Return [x, y] of the center of cell containing provided text 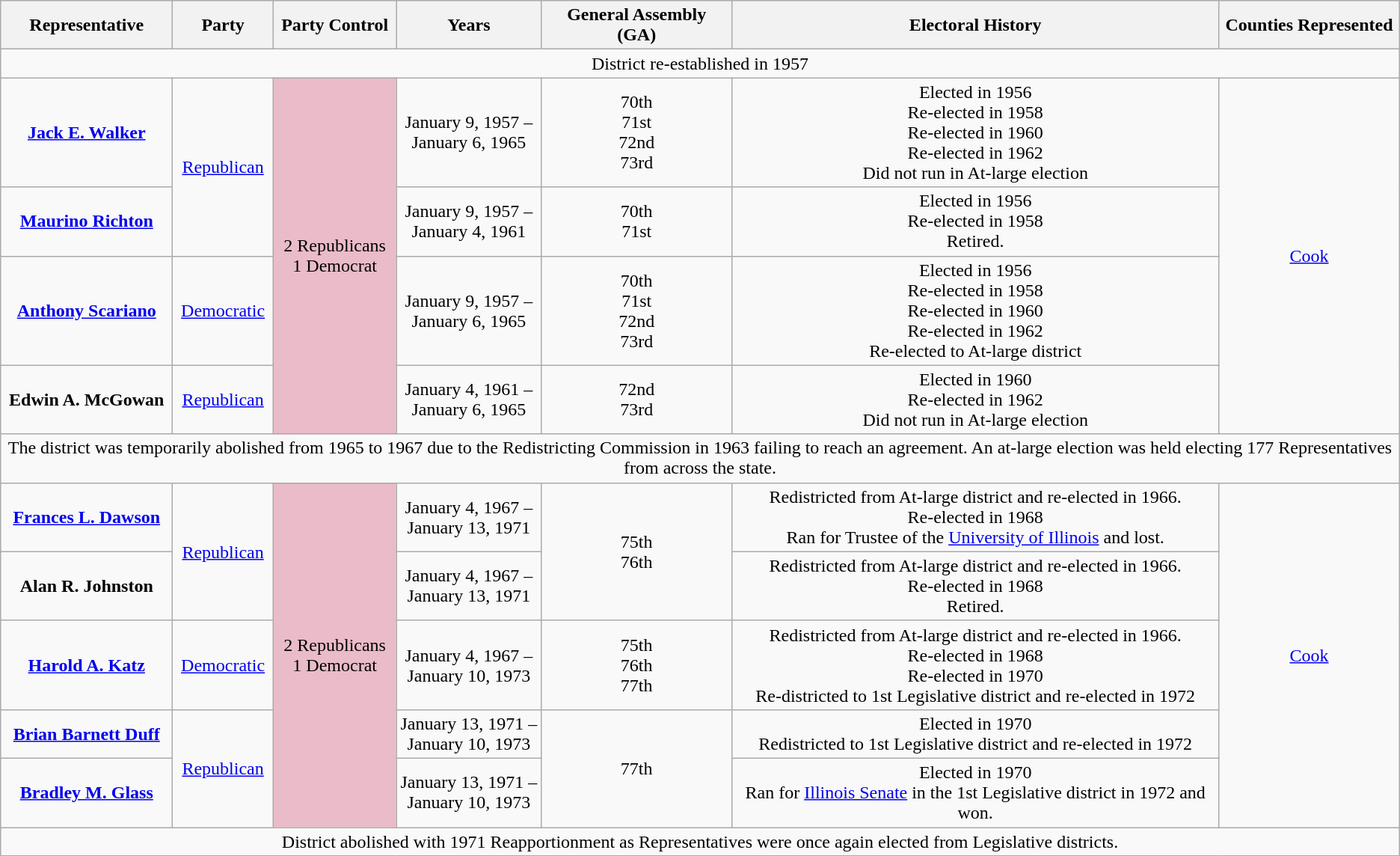
General Assembly (GA) [637, 25]
Anthony Scariano [87, 311]
Frances L. Dawson [87, 517]
Harold A. Katz [87, 664]
January 9, 1957 –January 4, 1961 [469, 221]
Elected in 1956Re-elected in 1958Re-elected in 1960Re-elected in 1962Re-elected to At-large district [975, 311]
Alan R. Johnston [87, 586]
Maurino Richton [87, 221]
72nd73rd [637, 400]
Redistricted from At-large district and re-elected in 1966.Re-elected in 1968Ran for Trustee of the University of Illinois and lost. [975, 517]
District abolished with 1971 Reapportionment as Representatives were once again elected from Legislative districts. [700, 842]
Years [469, 25]
January 4, 1967 –January 10, 1973 [469, 664]
Party [223, 25]
January 4, 1961 –January 6, 1965 [469, 400]
77th [637, 768]
75th76th77th [637, 664]
Party Control [334, 25]
70th71st [637, 221]
District re-established in 1957 [700, 64]
Elected in 1956Re-elected in 1958Retired. [975, 221]
Elected in 1960Re-elected in 1962Did not run in At-large election [975, 400]
Elected in 1970Redistricted to 1st Legislative district and re-elected in 1972 [975, 733]
Brian Barnett Duff [87, 733]
Elected in 1956Re-elected in 1958Re-elected in 1960Re-elected in 1962Did not run in At-large election [975, 132]
Representative [87, 25]
Electoral History [975, 25]
Counties Represented [1309, 25]
Bradley M. Glass [87, 792]
Jack E. Walker [87, 132]
Edwin A. McGowan [87, 400]
75th76th [637, 551]
Redistricted from At-large district and re-elected in 1966.Re-elected in 1968Retired. [975, 586]
Elected in 1970Ran for Illinois Senate in the 1st Legislative district in 1972 and won. [975, 792]
